Extract the [X, Y] coordinate from the center of the cell holding the provided text.  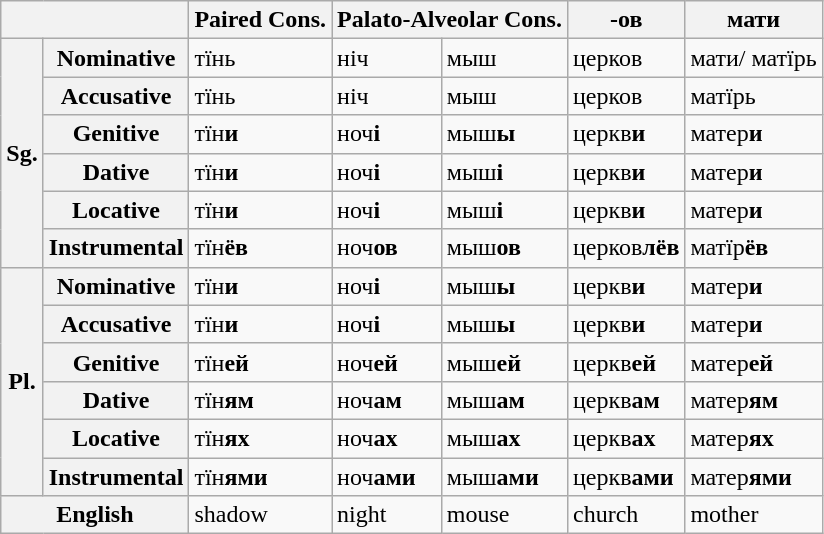
мышов [504, 248]
Palato-Alveolar Cons. [450, 20]
тїням [260, 400]
Sg. [22, 153]
церквах [626, 438]
mouse [504, 515]
Paired Cons. [260, 20]
shadow [260, 515]
мати [754, 20]
church [626, 515]
ночами [387, 477]
ночей [387, 362]
матерей [754, 362]
мышами [504, 477]
Pl. [22, 381]
-ов [626, 20]
церковлёв [626, 248]
матїрёв [754, 248]
мышах [504, 438]
мати/ матїрь [754, 58]
night [387, 515]
тїнёв [260, 248]
ночах [387, 438]
матерях [754, 438]
тїнях [260, 438]
тїнями [260, 477]
English [95, 515]
матерями [754, 477]
тїней [260, 362]
церквей [626, 362]
ночам [387, 400]
матерям [754, 400]
матїрь [754, 96]
церквами [626, 477]
ночов [387, 248]
церквам [626, 400]
мышам [504, 400]
мышей [504, 362]
mother [754, 515]
